Output the [x, y] coordinate of the center of the cell containing the given text.  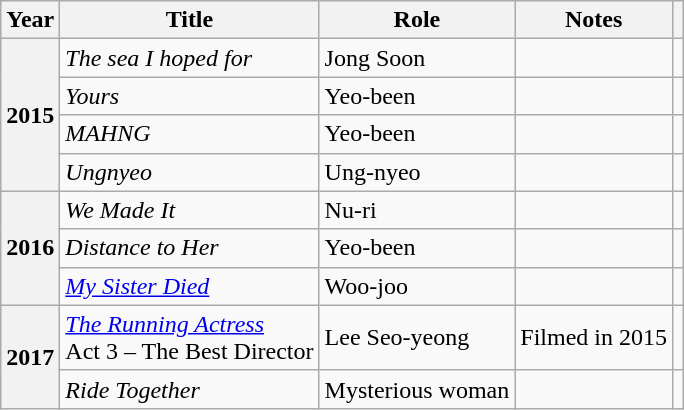
Distance to Her [190, 248]
Lee Seo-yeong [417, 338]
2017 [30, 356]
2015 [30, 115]
Role [417, 20]
The Running ActressAct 3 – The Best Director [190, 338]
Ung-nyeo [417, 172]
Yours [190, 96]
Nu-ri [417, 210]
Mysterious woman [417, 389]
The sea I hoped for [190, 58]
Title [190, 20]
We Made It [190, 210]
Jong Soon [417, 58]
Ride Together [190, 389]
Notes [594, 20]
Year [30, 20]
2016 [30, 248]
Filmed in 2015 [594, 338]
My Sister Died [190, 286]
MAHNG [190, 134]
Ungnyeo [190, 172]
Woo-joo [417, 286]
